Search for the cell housing the specified text and yield its (X, Y) center coordinate. 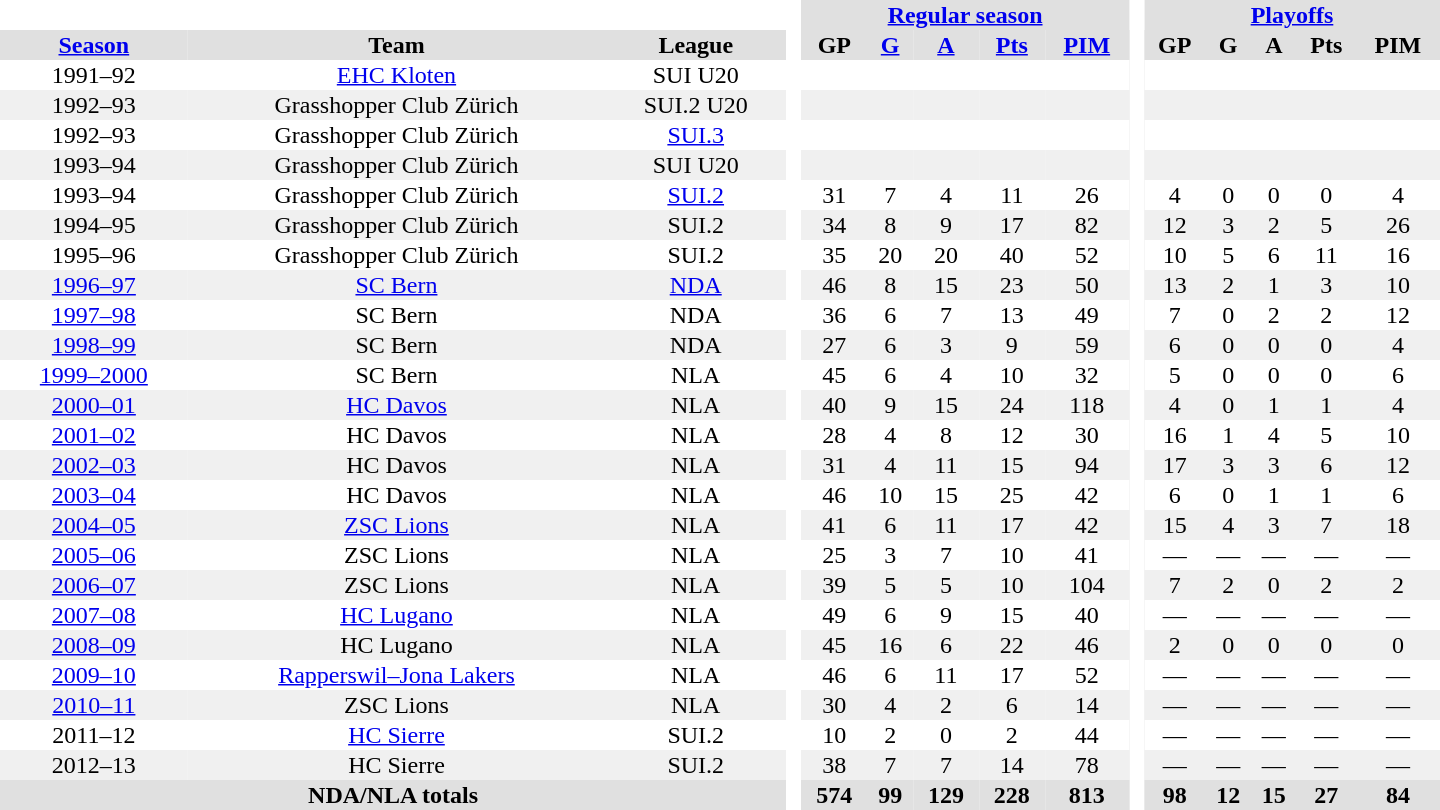
84 (1398, 795)
SUI.2 U20 (696, 105)
2006–07 (94, 585)
Team (397, 45)
NDA/NLA totals (393, 795)
2011–12 (94, 735)
SUI.3 (696, 135)
2007–08 (94, 615)
1996–97 (94, 285)
574 (834, 795)
36 (834, 315)
Regular season (964, 15)
24 (1012, 405)
1991–92 (94, 75)
EHC Kloten (397, 75)
78 (1087, 765)
1998–99 (94, 345)
22 (1012, 645)
50 (1087, 285)
39 (834, 585)
98 (1174, 795)
Season (94, 45)
1997–98 (94, 315)
129 (946, 795)
2005–06 (94, 555)
League (696, 45)
94 (1087, 465)
2008–09 (94, 645)
1999–2000 (94, 375)
2002–03 (94, 465)
1995–96 (94, 255)
38 (834, 765)
Rapperswil–Jona Lakers (397, 675)
2001–02 (94, 435)
34 (834, 225)
59 (1087, 345)
28 (834, 435)
2000–01 (94, 405)
32 (1087, 375)
44 (1087, 735)
35 (834, 255)
104 (1087, 585)
2010–11 (94, 705)
82 (1087, 225)
23 (1012, 285)
2003–04 (94, 495)
813 (1087, 795)
99 (890, 795)
118 (1087, 405)
2004–05 (94, 525)
228 (1012, 795)
2009–10 (94, 675)
18 (1398, 525)
2012–13 (94, 765)
Playoffs (1292, 15)
1994–95 (94, 225)
